Search for the cell housing the specified text and yield its (X, Y) center coordinate. 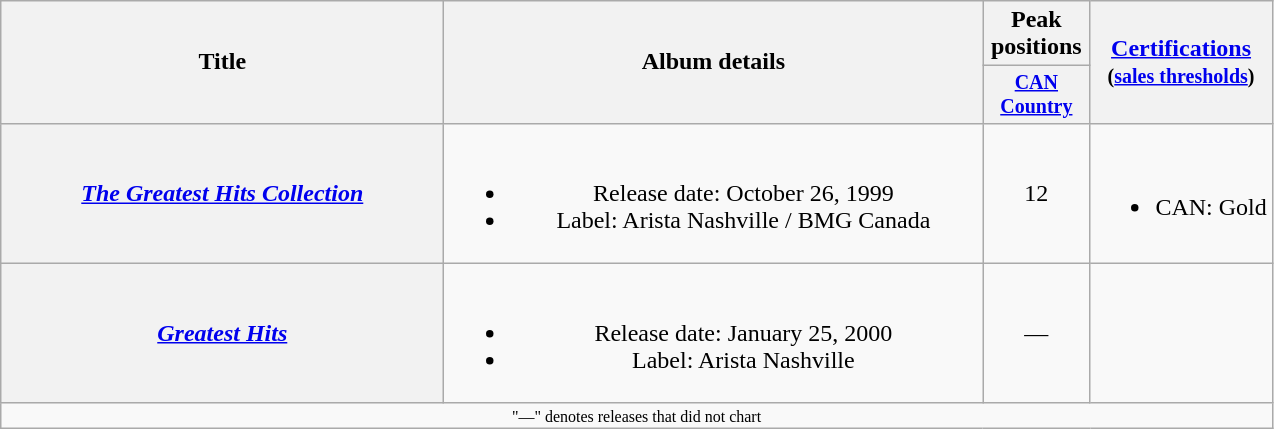
The Greatest Hits Collection (222, 193)
— (1036, 333)
CAN Country (1036, 94)
Certifications(sales thresholds) (1181, 62)
Release date: October 26, 1999Label: Arista Nashville / BMG Canada (714, 193)
Album details (714, 62)
12 (1036, 193)
"—" denotes releases that did not chart (637, 415)
CAN: Gold (1181, 193)
Release date: January 25, 2000Label: Arista Nashville (714, 333)
Greatest Hits (222, 333)
Peak positions (1036, 34)
Title (222, 62)
